Extract the [X, Y] coordinate from the center of the cell holding the provided text.  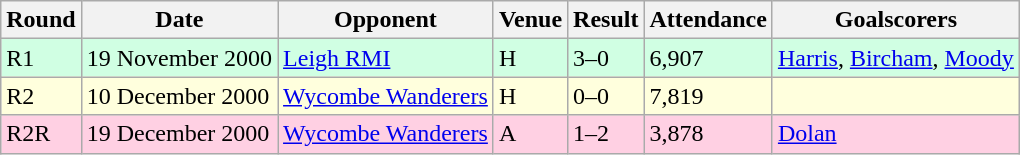
1–2 [606, 134]
19 December 2000 [179, 134]
3,878 [708, 134]
7,819 [708, 96]
Goalscorers [896, 20]
10 December 2000 [179, 96]
0–0 [606, 96]
Date [179, 20]
Harris, Bircham, Moody [896, 58]
Leigh RMI [386, 58]
3–0 [606, 58]
R1 [41, 58]
Opponent [386, 20]
R2R [41, 134]
Round [41, 20]
19 November 2000 [179, 58]
Result [606, 20]
6,907 [708, 58]
Dolan [896, 134]
R2 [41, 96]
A [530, 134]
Attendance [708, 20]
Venue [530, 20]
